Extract the [X, Y] coordinate from the center of the cell holding the provided text.  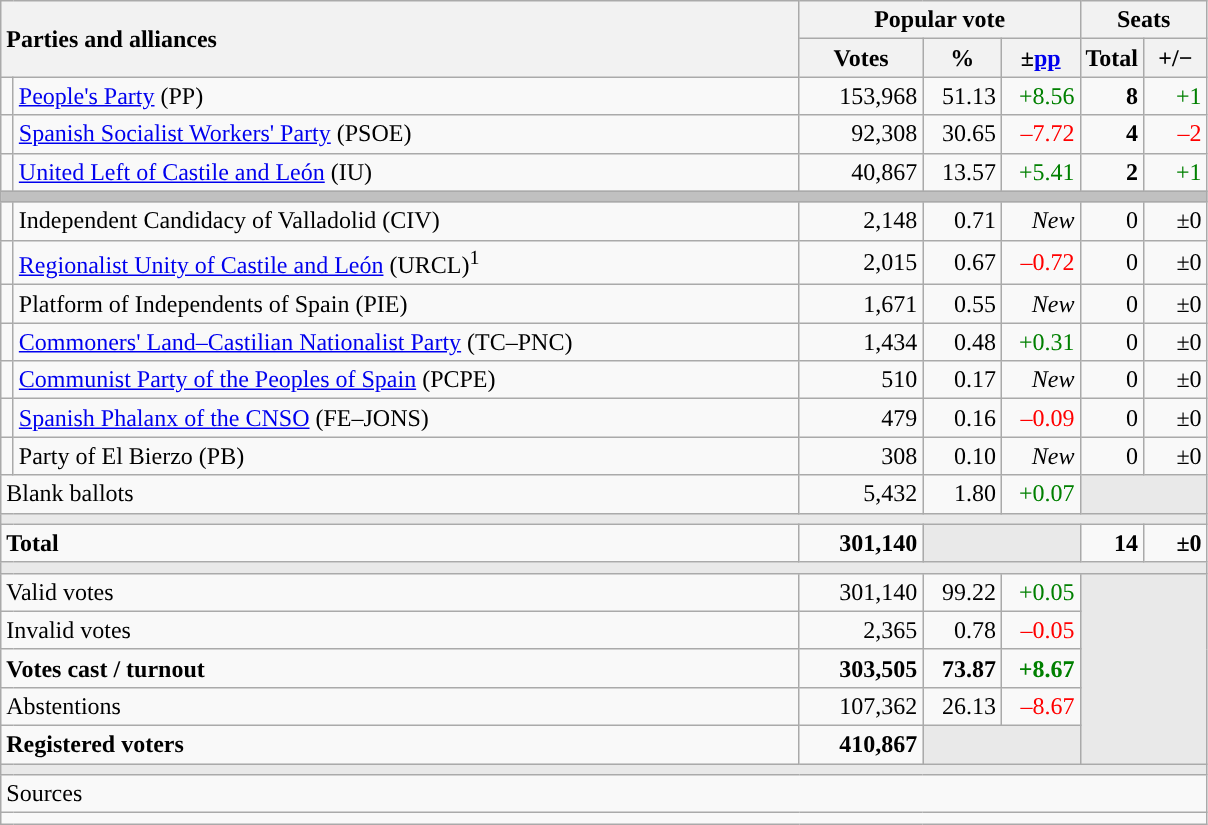
Sources [604, 794]
2 [1112, 172]
Commoners' Land–Castilian Nationalist Party (TC–PNC) [406, 342]
Spanish Phalanx of the CNSO (FE–JONS) [406, 418]
±pp [1040, 58]
–0.09 [1040, 418]
2,148 [861, 221]
5,432 [861, 494]
14 [1112, 543]
0.10 [962, 456]
0.67 [962, 262]
+0.07 [1040, 494]
Parties and alliances [400, 39]
–0.72 [1040, 262]
People's Party (PP) [406, 96]
–7.72 [1040, 134]
410,867 [861, 745]
+/− [1176, 58]
308 [861, 456]
479 [861, 418]
2,015 [861, 262]
Votes [861, 58]
4 [1112, 134]
99.22 [962, 592]
8 [1112, 96]
153,968 [861, 96]
107,362 [861, 706]
1.80 [962, 494]
92,308 [861, 134]
Independent Candidacy of Valladolid (CIV) [406, 221]
73.87 [962, 668]
United Left of Castile and León (IU) [406, 172]
+0.05 [1040, 592]
510 [861, 380]
40,867 [861, 172]
Communist Party of the Peoples of Spain (PCPE) [406, 380]
+5.41 [1040, 172]
–2 [1176, 134]
30.65 [962, 134]
0.48 [962, 342]
Invalid votes [400, 630]
Abstentions [400, 706]
Platform of Independents of Spain (PIE) [406, 304]
0.78 [962, 630]
Popular vote [940, 20]
13.57 [962, 172]
+0.31 [1040, 342]
51.13 [962, 96]
0.16 [962, 418]
Votes cast / turnout [400, 668]
% [962, 58]
Valid votes [400, 592]
–8.67 [1040, 706]
0.71 [962, 221]
0.55 [962, 304]
Blank ballots [400, 494]
+8.56 [1040, 96]
1,434 [861, 342]
Spanish Socialist Workers' Party (PSOE) [406, 134]
Registered voters [400, 745]
1,671 [861, 304]
Seats [1144, 20]
0.17 [962, 380]
–0.05 [1040, 630]
303,505 [861, 668]
+8.67 [1040, 668]
Party of El Bierzo (PB) [406, 456]
26.13 [962, 706]
2,365 [861, 630]
Regionalist Unity of Castile and León (URCL)1 [406, 262]
